Extract the [x, y] coordinate from the center of the cell holding the provided text.  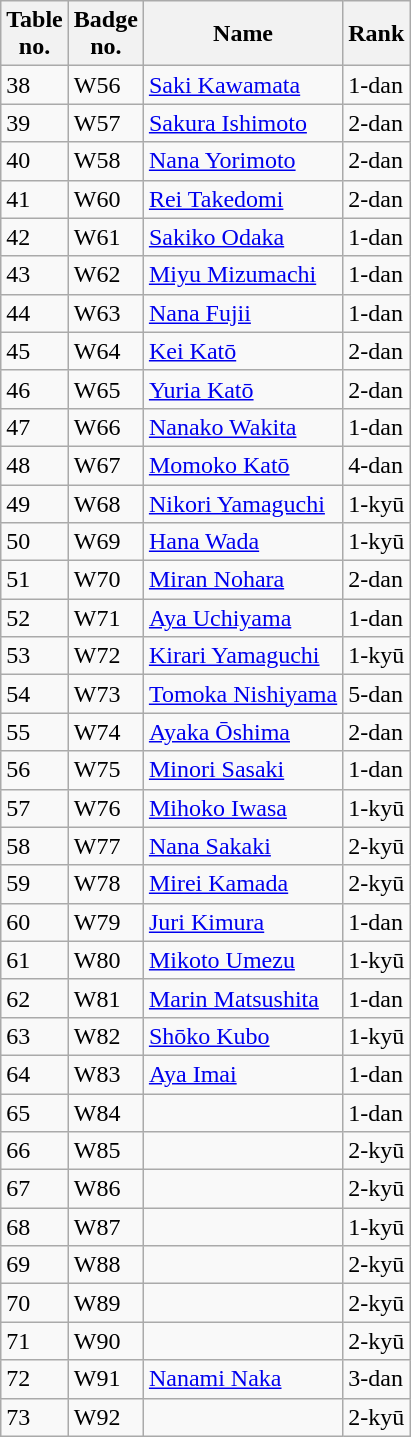
Mirei Kamada [242, 884]
58 [35, 846]
Nanami Naka [242, 1379]
38 [35, 85]
W85 [106, 1151]
55 [35, 732]
63 [35, 1036]
51 [35, 580]
68 [35, 1227]
W60 [106, 199]
Hana Wada [242, 542]
59 [35, 884]
Aya Imai [242, 1074]
W67 [106, 465]
39 [35, 123]
40 [35, 161]
57 [35, 808]
46 [35, 389]
Rank [376, 34]
4-dan [376, 465]
Nikori Yamaguchi [242, 503]
W76 [106, 808]
W69 [106, 542]
Kei Katō [242, 351]
W56 [106, 85]
65 [35, 1113]
42 [35, 237]
71 [35, 1341]
Tableno. [35, 34]
W74 [106, 732]
W91 [106, 1379]
Momoko Katō [242, 465]
Name [242, 34]
Nana Sakaki [242, 846]
Tomoka Nishiyama [242, 694]
43 [35, 275]
Mihoko Iwasa [242, 808]
W81 [106, 998]
W87 [106, 1227]
72 [35, 1379]
44 [35, 313]
W70 [106, 580]
Badgeno. [106, 34]
W62 [106, 275]
3-dan [376, 1379]
70 [35, 1303]
49 [35, 503]
56 [35, 770]
W82 [106, 1036]
Ayaka Ōshima [242, 732]
Miyu Mizumachi [242, 275]
66 [35, 1151]
W58 [106, 161]
W68 [106, 503]
Mikoto Umezu [242, 960]
Nana Fujii [242, 313]
62 [35, 998]
W65 [106, 389]
W90 [106, 1341]
53 [35, 656]
W83 [106, 1074]
5-dan [376, 694]
64 [35, 1074]
W57 [106, 123]
41 [35, 199]
Kirari Yamaguchi [242, 656]
Marin Matsushita [242, 998]
W77 [106, 846]
W72 [106, 656]
Saki Kawamata [242, 85]
60 [35, 922]
W88 [106, 1265]
Juri Kimura [242, 922]
Minori Sasaki [242, 770]
Sakura Ishimoto [242, 123]
73 [35, 1417]
Sakiko Odaka [242, 237]
W71 [106, 618]
Miran Nohara [242, 580]
W86 [106, 1189]
Nanako Wakita [242, 427]
Rei Takedomi [242, 199]
67 [35, 1189]
W89 [106, 1303]
48 [35, 465]
W75 [106, 770]
W73 [106, 694]
54 [35, 694]
W84 [106, 1113]
69 [35, 1265]
52 [35, 618]
61 [35, 960]
Yuria Katō [242, 389]
50 [35, 542]
W80 [106, 960]
W66 [106, 427]
45 [35, 351]
W63 [106, 313]
W92 [106, 1417]
W64 [106, 351]
W78 [106, 884]
47 [35, 427]
Shōko Kubo [242, 1036]
W61 [106, 237]
Nana Yorimoto [242, 161]
Aya Uchiyama [242, 618]
W79 [106, 922]
